For the text-containing cell, return its midpoint in [x, y] coordinate format. 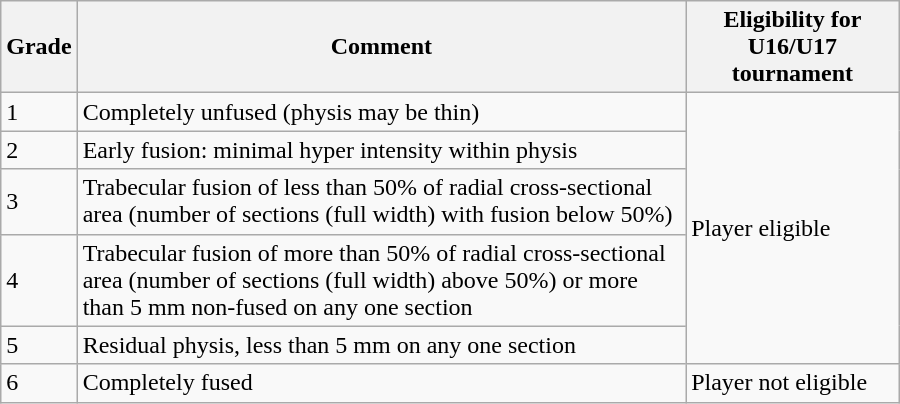
Grade [39, 47]
Player not eligible [793, 383]
Completely unfused (physis may be thin) [381, 112]
Residual physis, less than 5 mm on any one section [381, 345]
3 [39, 202]
1 [39, 112]
Trabecular fusion of less than 50% of radial cross-sectional area (number of sections (full width) with fusion below 50%) [381, 202]
4 [39, 280]
5 [39, 345]
Player eligible [793, 228]
2 [39, 150]
Early fusion: minimal hyper intensity within physis [381, 150]
6 [39, 383]
Comment [381, 47]
Eligibility for U16/U17 tournament [793, 47]
Completely fused [381, 383]
